Extract the (x, y) coordinate from the center of the cell holding the provided text.  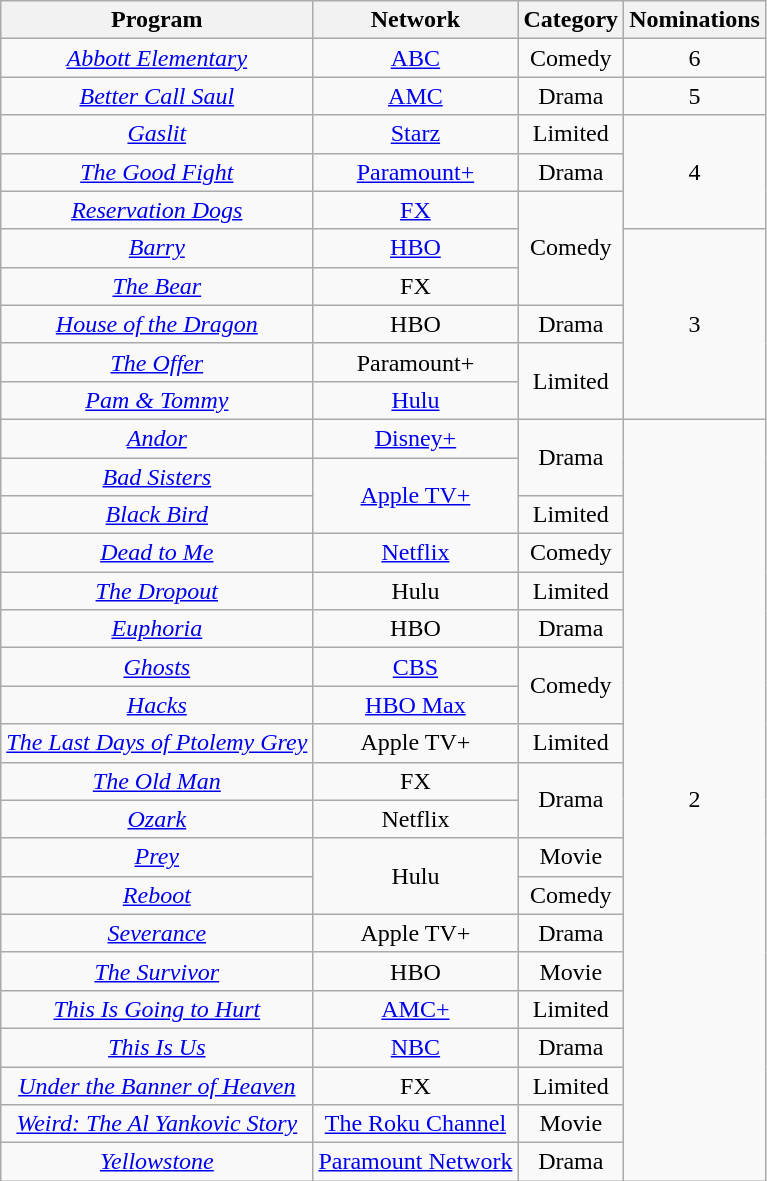
Black Bird (157, 515)
Hacks (157, 705)
Severance (157, 933)
CBS (416, 667)
Category (571, 20)
Disney+ (416, 438)
Starz (416, 134)
This Is Us (157, 1047)
Program (157, 20)
NBC (416, 1047)
Better Call Saul (157, 96)
2 (695, 800)
Dead to Me (157, 553)
Andor (157, 438)
HBO Max (416, 705)
Under the Banner of Heaven (157, 1085)
AMC (416, 96)
AMC+ (416, 1009)
The Offer (157, 362)
The Survivor (157, 971)
6 (695, 58)
5 (695, 96)
House of the Dragon (157, 324)
ABC (416, 58)
Bad Sisters (157, 477)
Nominations (695, 20)
The Bear (157, 286)
Barry (157, 248)
4 (695, 172)
Abbott Elementary (157, 58)
3 (695, 324)
Pam & Tommy (157, 400)
Reboot (157, 895)
Paramount Network (416, 1162)
The Dropout (157, 591)
Weird: The Al Yankovic Story (157, 1124)
Network (416, 20)
Reservation Dogs (157, 210)
The Old Man (157, 781)
The Good Fight (157, 172)
Ozark (157, 819)
Prey (157, 857)
Euphoria (157, 629)
Ghosts (157, 667)
Gaslit (157, 134)
The Last Days of Ptolemy Grey (157, 743)
The Roku Channel (416, 1124)
This Is Going to Hurt (157, 1009)
Yellowstone (157, 1162)
